Search for the cell housing the specified text and yield its (X, Y) center coordinate. 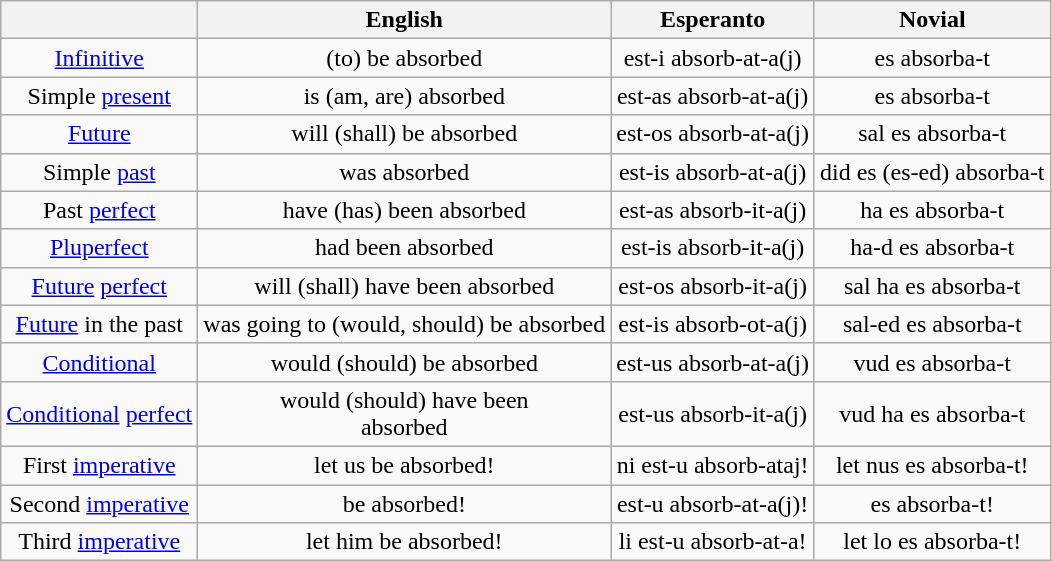
had been absorbed (404, 248)
will (shall) have been absorbed (404, 286)
English (404, 20)
est-is absorb-at-a(j) (713, 172)
Future (100, 134)
is (am, are) absorbed (404, 96)
(to) be absorbed (404, 58)
est-is absorb-it-a(j) (713, 248)
was absorbed (404, 172)
let us be absorbed! (404, 465)
est-os absorb-at-a(j) (713, 134)
li est-u absorb-at-a! (713, 542)
Simple past (100, 172)
sal ha es absorba-t (932, 286)
ni est-u absorb-ataj! (713, 465)
Conditional perfect (100, 414)
Infinitive (100, 58)
would (should) be absorbed (404, 362)
ha-d es absorba-t (932, 248)
First imperative (100, 465)
Simple present (100, 96)
Novial (932, 20)
Esperanto (713, 20)
ha es absorba-t (932, 210)
let him be absorbed! (404, 542)
sal es absorba-t (932, 134)
Past perfect (100, 210)
est-as absorb-it-a(j) (713, 210)
was going to (would, should) be absorbed (404, 324)
Conditional (100, 362)
vud es absorba-t (932, 362)
sal-ed es absorba-t (932, 324)
did es (es-ed) absorba-t (932, 172)
Third imperative (100, 542)
est-i absorb-at-a(j) (713, 58)
est-us absorb-it-a(j) (713, 414)
Future in the past (100, 324)
will (shall) be absorbed (404, 134)
have (has) been absorbed (404, 210)
vud ha es absorba-t (932, 414)
would (should) have been absorbed (404, 414)
est-os absorb-it-a(j) (713, 286)
es absorba-t! (932, 503)
Pluperfect (100, 248)
let lo es absorba-t! (932, 542)
est-is absorb-ot-a(j) (713, 324)
est-u absorb-at-a(j)! (713, 503)
est-us absorb-at-a(j) (713, 362)
let nus es absorba-t! (932, 465)
be absorbed! (404, 503)
Second imperative (100, 503)
est-as absorb-at-a(j) (713, 96)
Future perfect (100, 286)
